Search for the cell housing the specified text and yield its (X, Y) center coordinate. 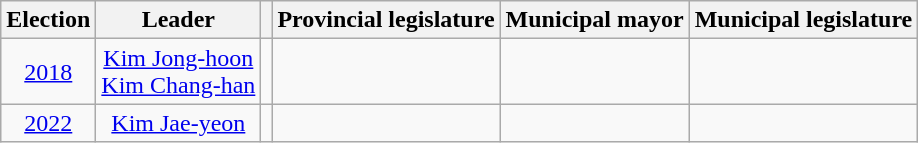
Municipal legislature (804, 20)
Leader (178, 20)
2018 (48, 72)
Election (48, 20)
Kim Jae-yeon (178, 123)
2022 (48, 123)
Kim Jong-hoonKim Chang-han (178, 72)
Provincial legislature (386, 20)
Municipal mayor (594, 20)
